Detect which cell encompasses the target text, then output its (x, y) center coordinate. 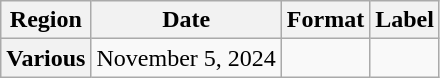
Various (46, 58)
November 5, 2024 (186, 58)
Date (186, 20)
Region (46, 20)
Label (405, 20)
Format (325, 20)
